From the cell containing the given text, extract its center point as (x, y) coordinate. 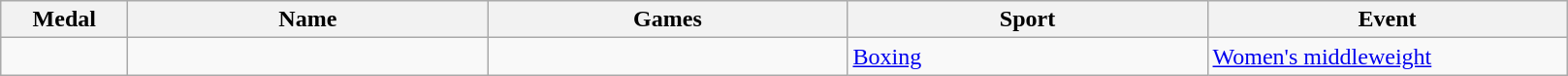
Medal (64, 19)
Games (667, 19)
Boxing (1028, 57)
Name (308, 19)
Women's middleweight (1387, 57)
Sport (1028, 19)
Event (1387, 19)
